From the cell containing the given text, extract its center point as (x, y) coordinate. 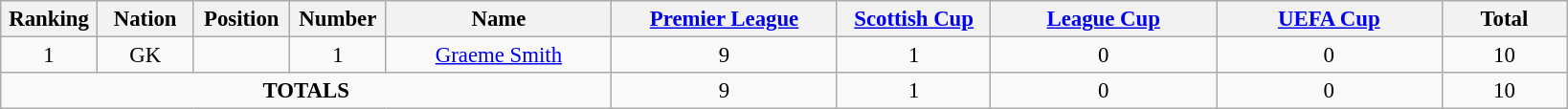
TOTALS (306, 91)
UEFA Cup (1329, 19)
GK (146, 55)
Premier League (725, 19)
Ranking (50, 19)
Scottish Cup (913, 19)
Number (339, 19)
Total (1505, 19)
Nation (146, 19)
League Cup (1104, 19)
Position (241, 19)
Graeme Smith (499, 55)
Name (499, 19)
